Identify which cell holds the provided text, then report its [x, y] central coordinate. 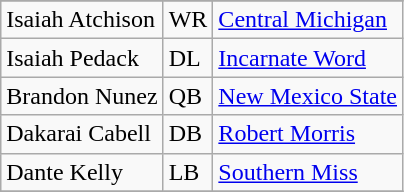
Dakarai Cabell [82, 134]
Isaiah Atchison [82, 20]
LB [188, 172]
DL [188, 58]
Southern Miss [308, 172]
Dante Kelly [82, 172]
DB [188, 134]
QB [188, 96]
WR [188, 20]
Incarnate Word [308, 58]
New Mexico State [308, 96]
Central Michigan [308, 20]
Robert Morris [308, 134]
Brandon Nunez [82, 96]
Isaiah Pedack [82, 58]
